Search for the cell housing the specified text and yield its (x, y) center coordinate. 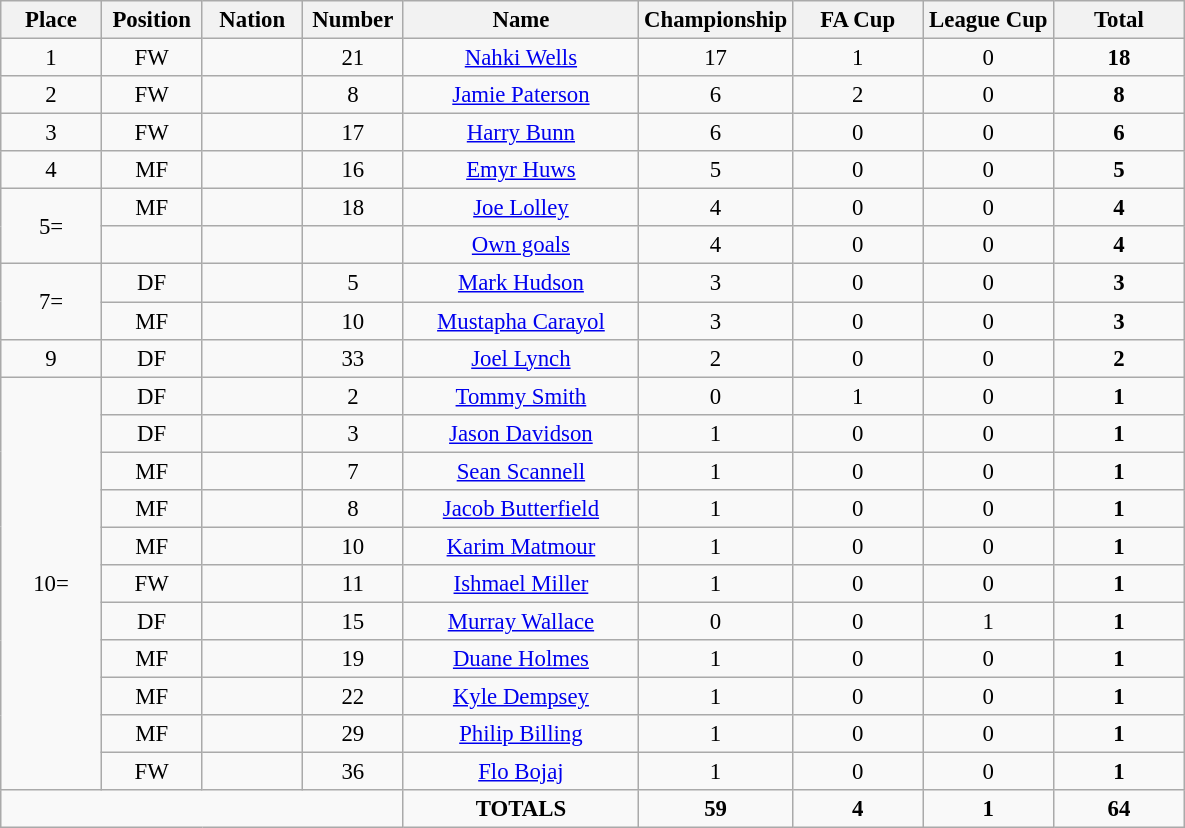
22 (354, 697)
Total (1120, 20)
Joe Lolley (521, 208)
Kyle Dempsey (521, 697)
Murray Wallace (521, 621)
Mark Hudson (521, 283)
Joel Lynch (521, 358)
Harry Bunn (521, 133)
9 (52, 358)
Championship (716, 20)
FA Cup (858, 20)
5= (52, 226)
21 (354, 58)
Name (521, 20)
16 (354, 170)
Jacob Butterfield (521, 509)
15 (354, 621)
TOTALS (521, 809)
Ishmael Miller (521, 584)
19 (354, 659)
Tommy Smith (521, 396)
36 (354, 772)
10= (52, 584)
Duane Holmes (521, 659)
Emyr Huws (521, 170)
Nation (252, 20)
Mustapha Carayol (521, 321)
Karim Matmour (521, 546)
League Cup (988, 20)
29 (354, 734)
Place (52, 20)
33 (354, 358)
Jason Davidson (521, 433)
59 (716, 809)
7 (354, 471)
Number (354, 20)
64 (1120, 809)
Philip Billing (521, 734)
Flo Bojaj (521, 772)
11 (354, 584)
Nahki Wells (521, 58)
Sean Scannell (521, 471)
7= (52, 302)
Jamie Paterson (521, 95)
Position (152, 20)
Own goals (521, 245)
